Return [X, Y] of the center of cell containing provided text 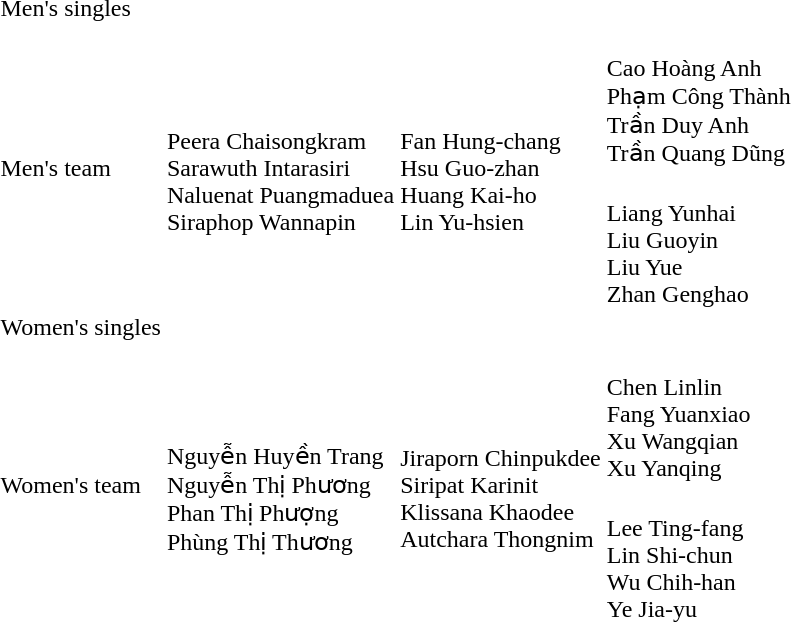
Peera ChaisongkramSarawuth IntarasiriNaluenat PuangmadueaSiraphop Wannapin [280, 168]
Fan Hung-changHsu Guo-zhanHuang Kai-hoLin Yu-hsien [501, 168]
